Return (x, y) of the center of cell containing provided text 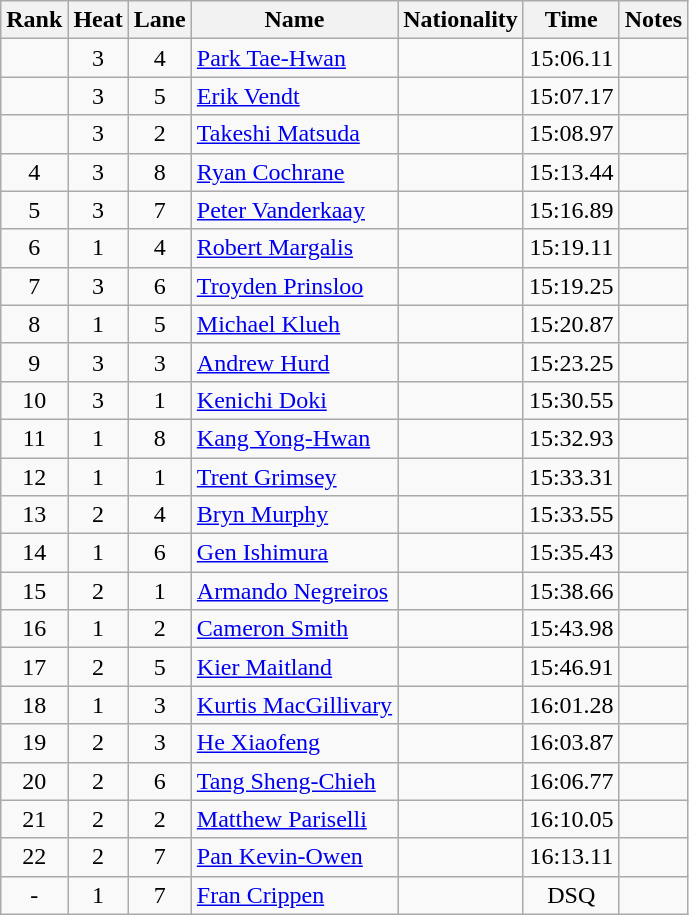
21 (34, 819)
10 (34, 400)
15:13.44 (571, 172)
Tang Sheng-Chieh (294, 781)
Matthew Pariselli (294, 819)
13 (34, 515)
Kang Yong-Hwan (294, 438)
17 (34, 667)
Kenichi Doki (294, 400)
Cameron Smith (294, 629)
Armando Negreiros (294, 591)
Ryan Cochrane (294, 172)
15 (34, 591)
Erik Vendt (294, 96)
Park Tae-Hwan (294, 58)
Peter Vanderkaay (294, 210)
16:13.11 (571, 857)
Kier Maitland (294, 667)
Name (294, 20)
15:20.87 (571, 324)
11 (34, 438)
15:19.25 (571, 286)
Kurtis MacGillivary (294, 705)
15:06.11 (571, 58)
16:01.28 (571, 705)
15:23.25 (571, 362)
Andrew Hurd (294, 362)
Lane (160, 20)
15:30.55 (571, 400)
DSQ (571, 895)
15:08.97 (571, 134)
19 (34, 743)
9 (34, 362)
14 (34, 553)
Pan Kevin-Owen (294, 857)
15:16.89 (571, 210)
16 (34, 629)
15:46.91 (571, 667)
He Xiaofeng (294, 743)
Heat (98, 20)
12 (34, 477)
20 (34, 781)
15:35.43 (571, 553)
18 (34, 705)
Troyden Prinsloo (294, 286)
15:38.66 (571, 591)
15:07.17 (571, 96)
Takeshi Matsuda (294, 134)
15:43.98 (571, 629)
16:03.87 (571, 743)
Trent Grimsey (294, 477)
- (34, 895)
Notes (653, 20)
15:19.11 (571, 248)
15:33.55 (571, 515)
16:10.05 (571, 819)
22 (34, 857)
15:32.93 (571, 438)
Nationality (461, 20)
15:33.31 (571, 477)
Time (571, 20)
Bryn Murphy (294, 515)
Robert Margalis (294, 248)
Michael Klueh (294, 324)
Rank (34, 20)
Gen Ishimura (294, 553)
Fran Crippen (294, 895)
16:06.77 (571, 781)
